Locate the cell with the specified text and output its (X, Y) center coordinate. 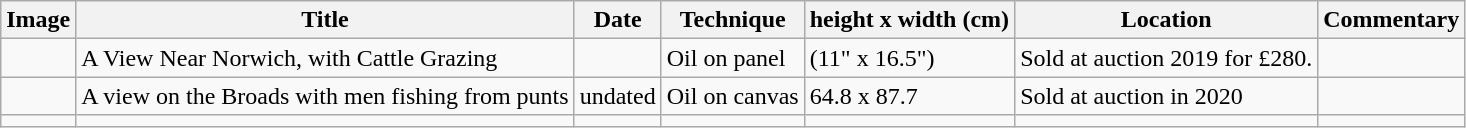
Oil on canvas (732, 96)
A view on the Broads with men fishing from punts (325, 96)
Sold at auction 2019 for £280. (1166, 58)
Oil on panel (732, 58)
(11" x 16.5") (909, 58)
Commentary (1392, 20)
64.8 x 87.7 (909, 96)
height x width (cm) (909, 20)
A View Near Norwich, with Cattle Grazing (325, 58)
Technique (732, 20)
Title (325, 20)
undated (618, 96)
Date (618, 20)
Image (38, 20)
Location (1166, 20)
Sold at auction in 2020 (1166, 96)
